Locate the cell with the specified text and output its (x, y) center coordinate. 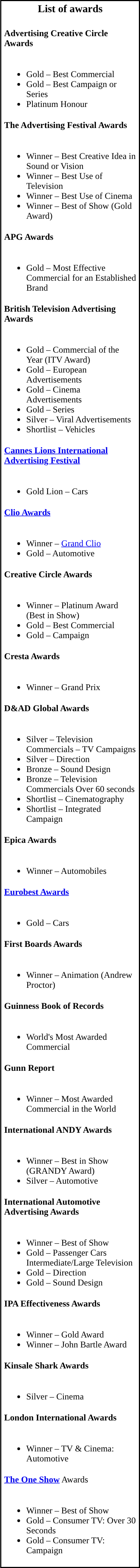
Winner – Most Awarded Commercial in the World (70, 1099)
Winner – Grand ClioGold – Automotive (70, 544)
Winner – Automobiles (70, 866)
Gold Lion – Cars (70, 486)
London International Awards (70, 1417)
Winner – Gold AwardWinner – John Bartle Award (70, 1335)
Winner – Platinum Award (Best in Show)Gold – Best CommercialGold – Campaign (70, 615)
First Boards Awards (70, 944)
British Television Advertising Awards (70, 314)
Silver – Cinema (70, 1391)
Gold – Best CommercialGold – Best Campaign or SeriesPlatinum Honour (70, 84)
IPA Effectiveness Awards (70, 1304)
Winner – Best of ShowGold – Consumer TV: Over 30 SecondsGold – Consumer TV: Campaign (70, 1526)
International ANDY Awards (70, 1129)
Gold – Most Effective Commercial for an Established Brand (70, 273)
World's Most Awarded Commercial (70, 1037)
Gold – Cars (70, 918)
List of awards (70, 9)
Gunn Report (70, 1067)
Clio Awards (70, 512)
APG Awards (70, 237)
Cresta Awards (70, 656)
Winner – Best Creative Idea in Sound or VisionWinner – Best Use of TelevisionWinner – Best Use of CinemaWinner – Best of Show (Gold Award) (70, 181)
International Automotive Advertising Awards (70, 1207)
Winner – Best in Show (GRANDY Award)Silver – Automotive (70, 1166)
Winner – Grand Prix (70, 682)
Epica Awards (70, 840)
The One Show Awards (70, 1479)
Creative Circle Awards (70, 574)
Guinness Book of Records (70, 1005)
Kinsale Shark Awards (70, 1365)
Eurobest Awards (70, 892)
Winner – Best of ShowGold – Passenger Cars Intermediate/Large TelevisionGold – DirectionGold – Sound Design (70, 1258)
Winner – TV & Cinema: Automotive (70, 1449)
Cannes Lions International Advertising Festival (70, 455)
Winner – Animation (Andrew Proctor) (70, 975)
The Advertising Festival Awards (70, 125)
Advertising Creative Circle Awards (70, 38)
D&AD Global Awards (70, 708)
